Scan for the cell matching the given text and deliver its (x, y) coordinate at center. 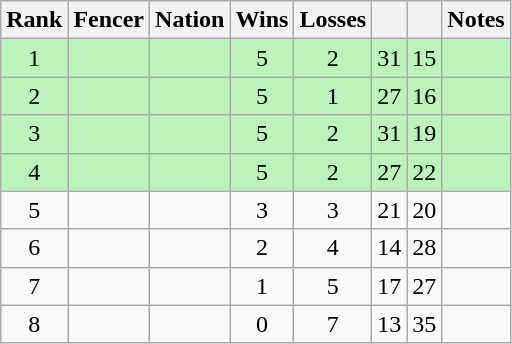
Losses (333, 20)
28 (424, 248)
14 (390, 248)
15 (424, 58)
20 (424, 210)
35 (424, 324)
0 (262, 324)
Rank (34, 20)
Notes (476, 20)
Wins (262, 20)
8 (34, 324)
19 (424, 134)
21 (390, 210)
13 (390, 324)
17 (390, 286)
22 (424, 172)
Fencer (109, 20)
Nation (190, 20)
16 (424, 96)
6 (34, 248)
